Return [x, y] of the center of cell containing provided text 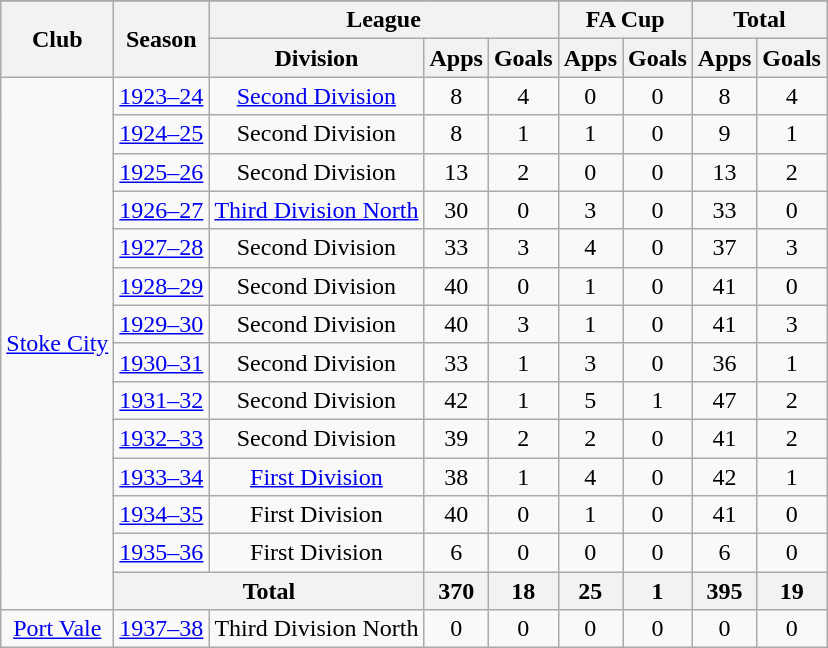
1927–28 [162, 248]
League [384, 20]
1932–33 [162, 438]
9 [724, 134]
47 [724, 400]
Port Vale [58, 629]
1928–29 [162, 286]
18 [523, 591]
1933–34 [162, 477]
1934–35 [162, 515]
1925–26 [162, 172]
Season [162, 39]
5 [590, 400]
39 [456, 438]
1937–38 [162, 629]
1923–24 [162, 96]
Stoke City [58, 344]
Club [58, 39]
1935–36 [162, 553]
38 [456, 477]
FA Cup [625, 20]
1926–27 [162, 210]
1929–30 [162, 324]
395 [724, 591]
30 [456, 210]
1924–25 [162, 134]
1930–31 [162, 362]
1931–32 [162, 400]
25 [590, 591]
Division [316, 58]
370 [456, 591]
37 [724, 248]
36 [724, 362]
19 [792, 591]
